Extract the [X, Y] coordinate from the center of the cell holding the provided text.  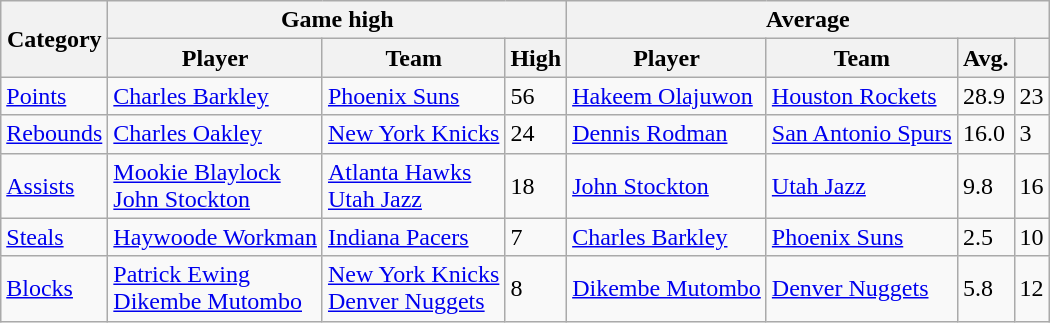
Blocks [54, 288]
2.5 [986, 237]
16.0 [986, 134]
Houston Rockets [862, 96]
Steals [54, 237]
New York Knicks [413, 134]
24 [536, 134]
John Stockton [667, 186]
Dikembe Mutombo [667, 288]
Haywoode Workman [216, 237]
Average [808, 20]
8 [536, 288]
23 [1032, 96]
Mookie BlaylockJohn Stockton [216, 186]
Denver Nuggets [862, 288]
3 [1032, 134]
New York KnicksDenver Nuggets [413, 288]
Rebounds [54, 134]
Category [54, 39]
Points [54, 96]
Utah Jazz [862, 186]
Avg. [986, 58]
28.9 [986, 96]
Patrick EwingDikembe Mutombo [216, 288]
Dennis Rodman [667, 134]
9.8 [986, 186]
High [536, 58]
18 [536, 186]
16 [1032, 186]
56 [536, 96]
7 [536, 237]
Charles Oakley [216, 134]
San Antonio Spurs [862, 134]
Indiana Pacers [413, 237]
Assists [54, 186]
Hakeem Olajuwon [667, 96]
12 [1032, 288]
Game high [338, 20]
5.8 [986, 288]
Atlanta HawksUtah Jazz [413, 186]
10 [1032, 237]
